Determine the (X, Y) coordinate at the center of the cell enclosing the given text.  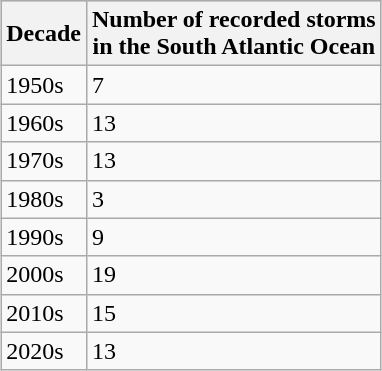
Decade (44, 34)
2010s (44, 313)
1960s (44, 123)
1990s (44, 237)
1970s (44, 161)
19 (234, 275)
2000s (44, 275)
1980s (44, 199)
2020s (44, 351)
1950s (44, 85)
Number of recorded stormsin the South Atlantic Ocean (234, 34)
9 (234, 237)
3 (234, 199)
7 (234, 85)
15 (234, 313)
